Search for the cell housing the specified text and yield its [X, Y] center coordinate. 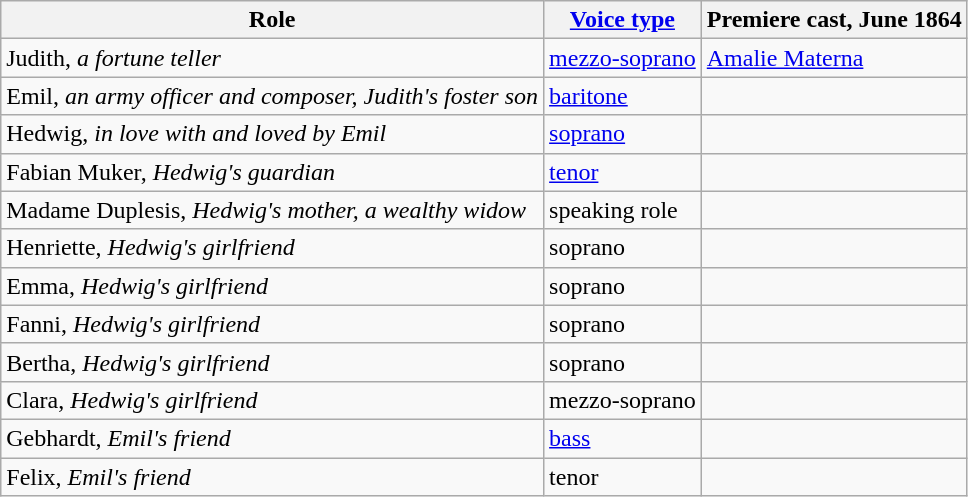
Emil, an army officer and composer, Judith's foster son [272, 96]
Premiere cast, June 1864 [834, 20]
Amalie Materna [834, 58]
Bertha, Hedwig's girlfriend [272, 362]
Voice type [623, 20]
Madame Duplesis, Hedwig's mother, a wealthy widow [272, 210]
Judith, a fortune teller [272, 58]
baritone [623, 96]
Hedwig, in love with and loved by Emil [272, 134]
speaking role [623, 210]
Role [272, 20]
Fabian Muker, Hedwig's guardian [272, 172]
bass [623, 438]
Felix, Emil's friend [272, 477]
Henriette, Hedwig's girlfriend [272, 248]
Fanni, Hedwig's girlfriend [272, 324]
Clara, Hedwig's girlfriend [272, 400]
Gebhardt, Emil's friend [272, 438]
Emma, Hedwig's girlfriend [272, 286]
